Search for the cell housing the specified text and yield its [x, y] center coordinate. 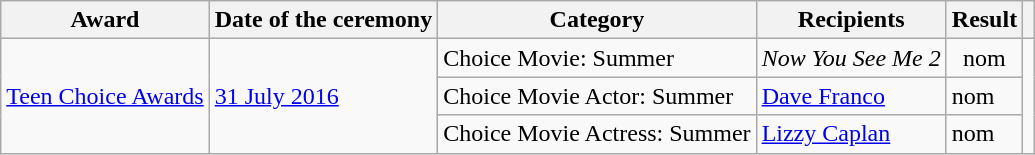
Now You See Me 2 [851, 58]
Lizzy Caplan [851, 134]
Choice Movie: Summer [597, 58]
Award [105, 20]
Choice Movie Actress: Summer [597, 134]
Recipients [851, 20]
Choice Movie Actor: Summer [597, 96]
Category [597, 20]
Date of the ceremony [324, 20]
Teen Choice Awards [105, 96]
Result [984, 20]
Dave Franco [851, 96]
31 July 2016 [324, 96]
